For the text-containing cell, return its midpoint in (x, y) coordinate format. 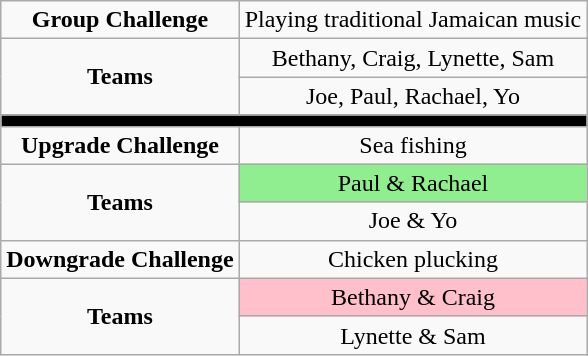
Joe & Yo (413, 221)
Bethany, Craig, Lynette, Sam (413, 58)
Downgrade Challenge (120, 259)
Joe, Paul, Rachael, Yo (413, 96)
Paul & Rachael (413, 183)
Sea fishing (413, 145)
Upgrade Challenge (120, 145)
Bethany & Craig (413, 297)
Playing traditional Jamaican music (413, 20)
Lynette & Sam (413, 335)
Chicken plucking (413, 259)
Group Challenge (120, 20)
